Output the (X, Y) coordinate of the center of the cell containing the given text.  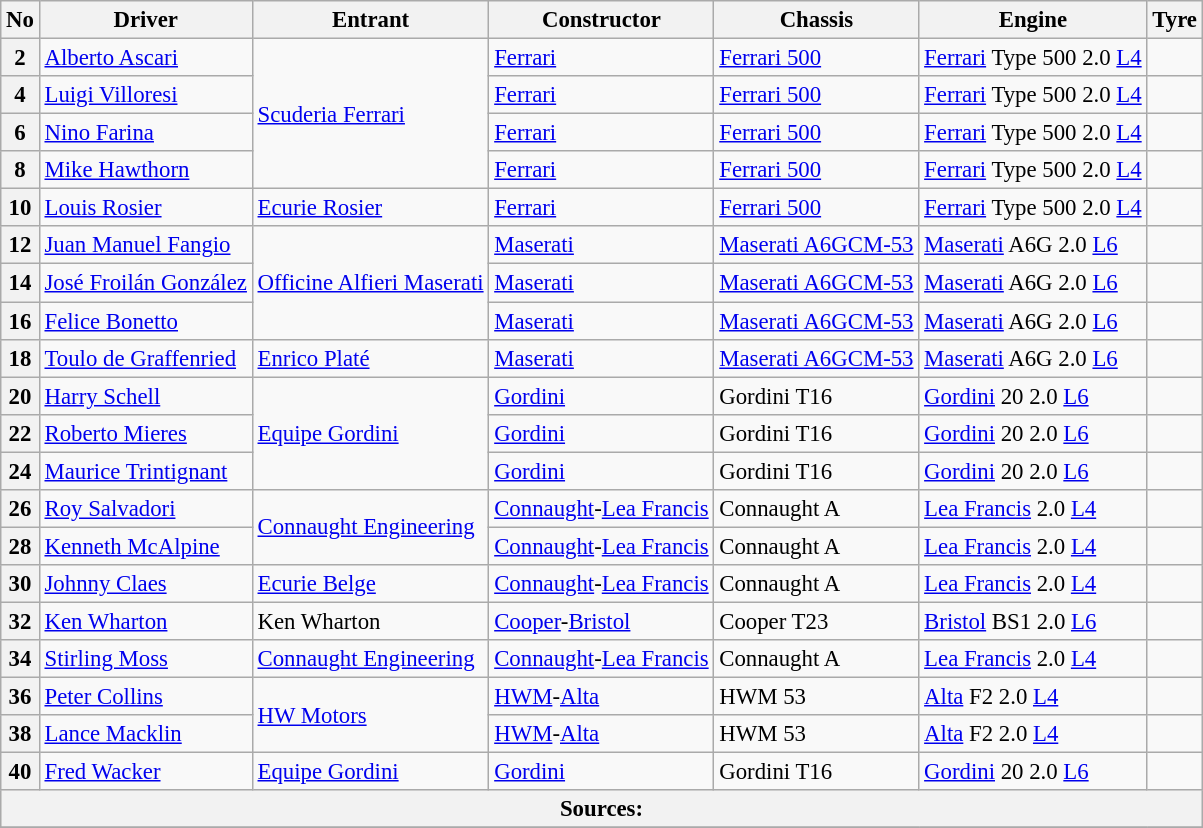
Driver (146, 20)
Luigi Villoresi (146, 95)
20 (20, 396)
Kenneth McAlpine (146, 546)
Johnny Claes (146, 584)
Harry Schell (146, 396)
34 (20, 659)
Entrant (370, 20)
Fred Wacker (146, 772)
40 (20, 772)
16 (20, 321)
Chassis (816, 20)
Enrico Platé (370, 358)
Scuderia Ferrari (370, 114)
24 (20, 471)
Constructor (602, 20)
22 (20, 433)
Lance Macklin (146, 734)
HW Motors (370, 716)
6 (20, 133)
Alberto Ascari (146, 58)
Toulo de Graffenried (146, 358)
32 (20, 621)
José Froilán González (146, 283)
No (20, 20)
Maurice Trintignant (146, 471)
36 (20, 697)
Officine Alfieri Maserati (370, 282)
18 (20, 358)
26 (20, 509)
Stirling Moss (146, 659)
28 (20, 546)
38 (20, 734)
Cooper T23 (816, 621)
Bristol BS1 2.0 L6 (1033, 621)
Roberto Mieres (146, 433)
8 (20, 170)
Nino Farina (146, 133)
30 (20, 584)
10 (20, 208)
Juan Manuel Fangio (146, 245)
Mike Hawthorn (146, 170)
2 (20, 58)
Felice Bonetto (146, 321)
Peter Collins (146, 697)
12 (20, 245)
Sources: (602, 809)
Tyre (1174, 20)
Cooper-Bristol (602, 621)
4 (20, 95)
Ecurie Rosier (370, 208)
Roy Salvadori (146, 509)
Engine (1033, 20)
Ecurie Belge (370, 584)
Louis Rosier (146, 208)
14 (20, 283)
